Return (X, Y) of the center of cell containing provided text 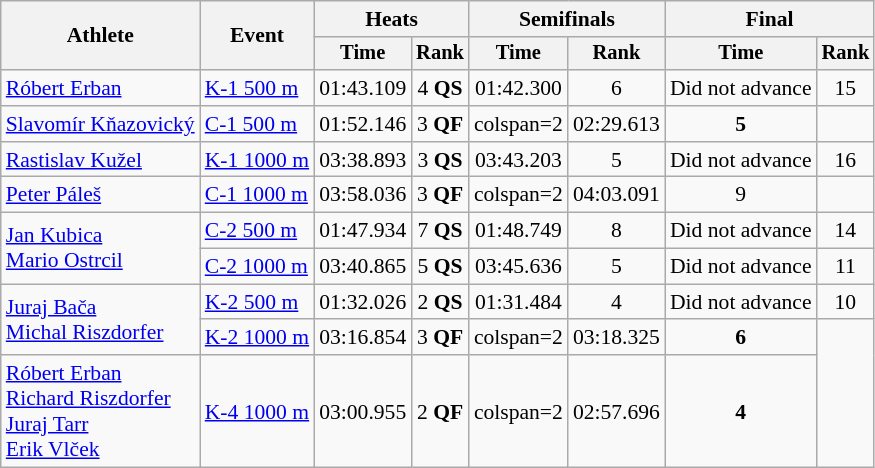
K-4 1000 m (257, 411)
03:43.203 (518, 160)
Róbert Erban (100, 88)
Athlete (100, 36)
01:32.026 (362, 302)
K-2 500 m (257, 302)
10 (846, 302)
03:58.036 (362, 195)
Event (257, 36)
04:03.091 (616, 195)
03:45.636 (518, 267)
03:00.955 (362, 411)
01:52.146 (362, 124)
C-1 1000 m (257, 195)
Slavomír Kňazovický (100, 124)
4 QS (440, 88)
3 QS (440, 160)
C-2 500 m (257, 231)
01:42.300 (518, 88)
Peter Páleš (100, 195)
Rastislav Kužel (100, 160)
14 (846, 231)
5 QS (440, 267)
Heats (392, 19)
03:38.893 (362, 160)
2 QS (440, 302)
K-1 500 m (257, 88)
01:31.484 (518, 302)
Juraj BačaMichal Riszdorfer (100, 320)
15 (846, 88)
16 (846, 160)
03:40.865 (362, 267)
03:16.854 (362, 338)
9 (741, 195)
8 (616, 231)
2 QF (440, 411)
01:43.109 (362, 88)
03:18.325 (616, 338)
02:29.613 (616, 124)
01:47.934 (362, 231)
C-1 500 m (257, 124)
Final (770, 19)
01:48.749 (518, 231)
11 (846, 267)
Jan KubicaMario Ostrcil (100, 248)
7 QS (440, 231)
Semifinals (567, 19)
02:57.696 (616, 411)
Róbert ErbanRichard RiszdorferJuraj TarrErik Vlček (100, 411)
K-2 1000 m (257, 338)
C-2 1000 m (257, 267)
K-1 1000 m (257, 160)
